From the cell containing the given text, extract its center point as (x, y) coordinate. 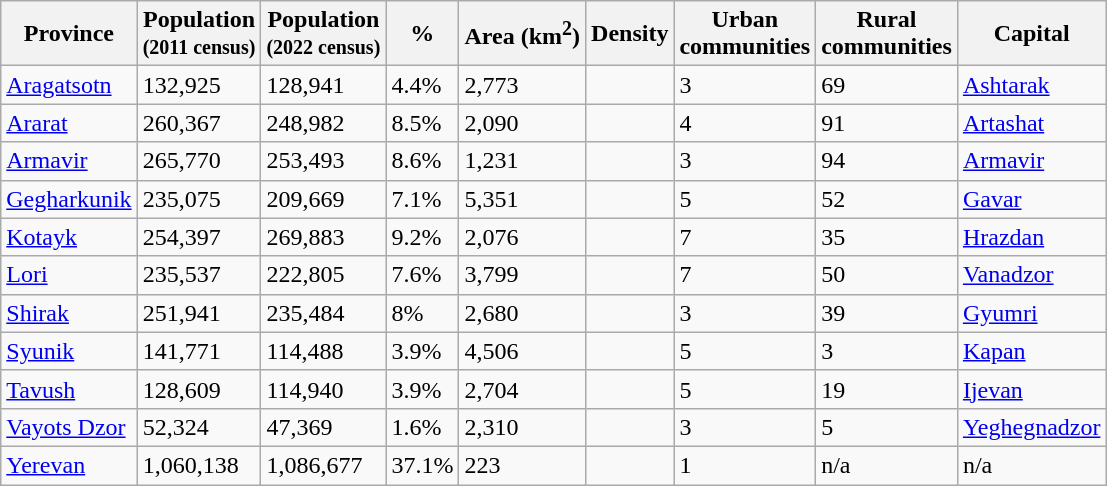
2,090 (522, 123)
19 (887, 389)
Gavar (1032, 199)
1 (745, 465)
Syunik (69, 351)
8.5% (422, 123)
114,488 (324, 351)
7.6% (422, 275)
2,680 (522, 313)
209,669 (324, 199)
248,982 (324, 123)
3,799 (522, 275)
91 (887, 123)
Ararat (69, 123)
Vayots Dzor (69, 427)
Gyumri (1032, 313)
1,231 (522, 161)
254,397 (199, 237)
Tavush (69, 389)
114,940 (324, 389)
52 (887, 199)
Density (630, 34)
260,367 (199, 123)
2,704 (522, 389)
2,310 (522, 427)
235,537 (199, 275)
4.4% (422, 85)
Ruralcommunities (887, 34)
94 (887, 161)
251,941 (199, 313)
Province (69, 34)
Artashat (1032, 123)
7.1% (422, 199)
265,770 (199, 161)
235,484 (324, 313)
132,925 (199, 85)
37.1% (422, 465)
% (422, 34)
Kotayk (69, 237)
Population(2022 census) (324, 34)
Ijevan (1032, 389)
50 (887, 275)
2,076 (522, 237)
1,060,138 (199, 465)
128,941 (324, 85)
Hrazdan (1032, 237)
Vanadzor (1032, 275)
Yerevan (69, 465)
223 (522, 465)
Population(2011 census) (199, 34)
Kapan (1032, 351)
Urbancommunities (745, 34)
Shirak (69, 313)
Lori (69, 275)
2,773 (522, 85)
4 (745, 123)
269,883 (324, 237)
52,324 (199, 427)
Area (km2) (522, 34)
5,351 (522, 199)
9.2% (422, 237)
128,609 (199, 389)
8% (422, 313)
Yeghegnadzor (1032, 427)
141,771 (199, 351)
4,506 (522, 351)
Aragatsotn (69, 85)
69 (887, 85)
235,075 (199, 199)
47,369 (324, 427)
35 (887, 237)
253,493 (324, 161)
39 (887, 313)
1,086,677 (324, 465)
8.6% (422, 161)
Capital (1032, 34)
Ashtarak (1032, 85)
1.6% (422, 427)
222,805 (324, 275)
Gegharkunik (69, 199)
